From the cell containing the given text, extract its center point as [x, y] coordinate. 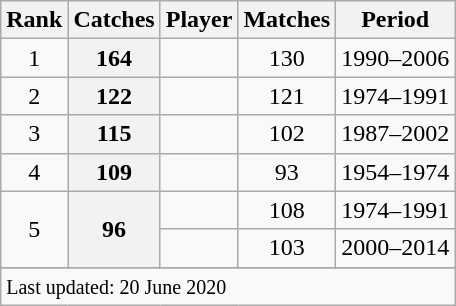
Period [396, 20]
164 [114, 58]
96 [114, 229]
103 [287, 248]
1987–2002 [396, 134]
115 [114, 134]
5 [34, 229]
108 [287, 210]
2 [34, 96]
1 [34, 58]
102 [287, 134]
Player [199, 20]
121 [287, 96]
Rank [34, 20]
130 [287, 58]
93 [287, 172]
109 [114, 172]
Matches [287, 20]
4 [34, 172]
2000–2014 [396, 248]
1954–1974 [396, 172]
3 [34, 134]
Last updated: 20 June 2020 [228, 286]
122 [114, 96]
1990–2006 [396, 58]
Catches [114, 20]
